Output the [x, y] coordinate of the center of the cell containing the given text.  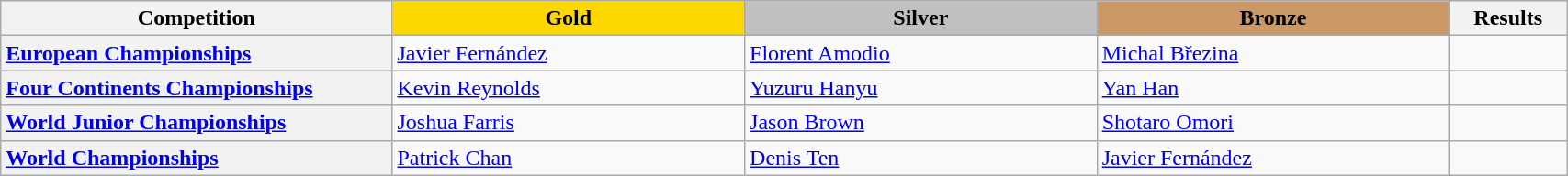
Silver [921, 18]
Michal Březina [1273, 53]
Gold [569, 18]
Yan Han [1273, 88]
European Championships [197, 53]
Kevin Reynolds [569, 88]
Competition [197, 18]
Jason Brown [921, 123]
World Championships [197, 158]
Patrick Chan [569, 158]
Four Continents Championships [197, 88]
Bronze [1273, 18]
Results [1508, 18]
Joshua Farris [569, 123]
Shotaro Omori [1273, 123]
Denis Ten [921, 158]
World Junior Championships [197, 123]
Florent Amodio [921, 53]
Yuzuru Hanyu [921, 88]
